Find where the given text appears and provide that cell's center as [x, y] coordinate. 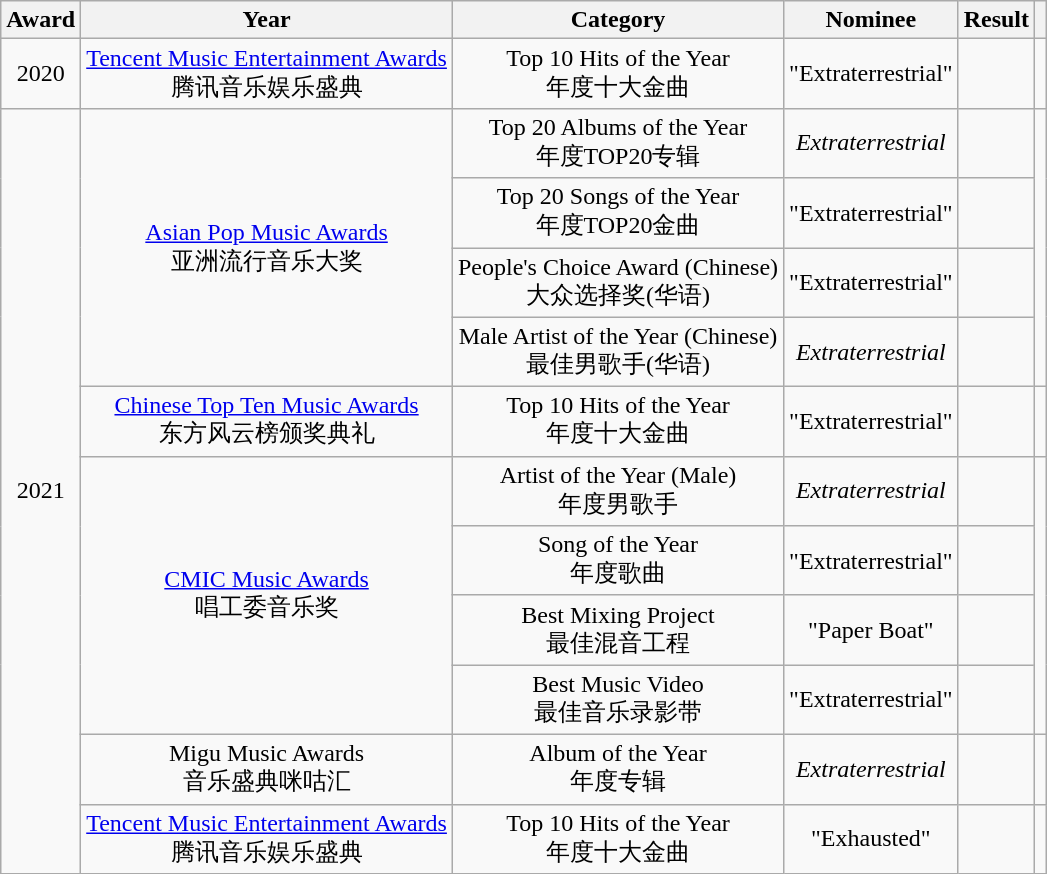
2021 [41, 490]
Best Mixing Project最佳混音工程 [618, 630]
"Exhausted" [872, 839]
Male Artist of the Year (Chinese)最佳男歌手(华语) [618, 352]
Result [996, 20]
Asian Pop Music Awards亚洲流行音乐大奖 [267, 247]
Migu Music Awards音乐盛典咪咕汇 [267, 769]
Top 20 Albums of the Year年度TOP20专辑 [618, 143]
Year [267, 20]
Album of the Year年度专辑 [618, 769]
Top 20 Songs of the Year年度TOP20金曲 [618, 213]
Chinese Top Ten Music Awards东方风云榜颁奖典礼 [267, 422]
2020 [41, 74]
"Paper Boat" [872, 630]
Category [618, 20]
Best Music Video最佳音乐录影带 [618, 700]
Song of the Year年度歌曲 [618, 561]
Nominee [872, 20]
Award [41, 20]
People's Choice Award (Chinese)大众选择奖(华语) [618, 283]
CMIC Music Awards唱工委音乐奖 [267, 595]
Artist of the Year (Male)年度男歌手 [618, 491]
